Identify which cell holds the provided text, then report its (x, y) central coordinate. 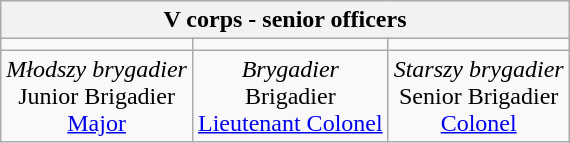
V corps - senior officers (285, 20)
Starszy brygadier Senior Brigadier Colonel (478, 96)
Młodszy brygadier Junior Brigadier Major (97, 96)
Brygadier Brigadier Lieutenant Colonel (290, 96)
